Locate the cell with the specified text and output its [X, Y] center coordinate. 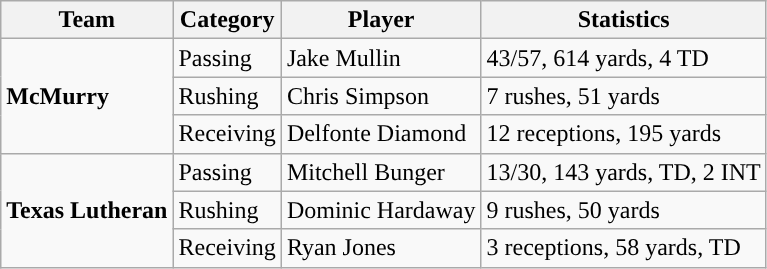
Texas Lutheran [87, 210]
Ryan Jones [381, 248]
43/57, 614 yards, 4 TD [624, 58]
Dominic Hardaway [381, 210]
Jake Mullin [381, 58]
Delfonte Diamond [381, 134]
Category [227, 20]
12 receptions, 195 yards [624, 134]
Player [381, 20]
9 rushes, 50 yards [624, 210]
McMurry [87, 96]
Mitchell Bunger [381, 172]
Chris Simpson [381, 96]
3 receptions, 58 yards, TD [624, 248]
7 rushes, 51 yards [624, 96]
Team [87, 20]
Statistics [624, 20]
13/30, 143 yards, TD, 2 INT [624, 172]
